Identify which cell holds the provided text, then report its (x, y) central coordinate. 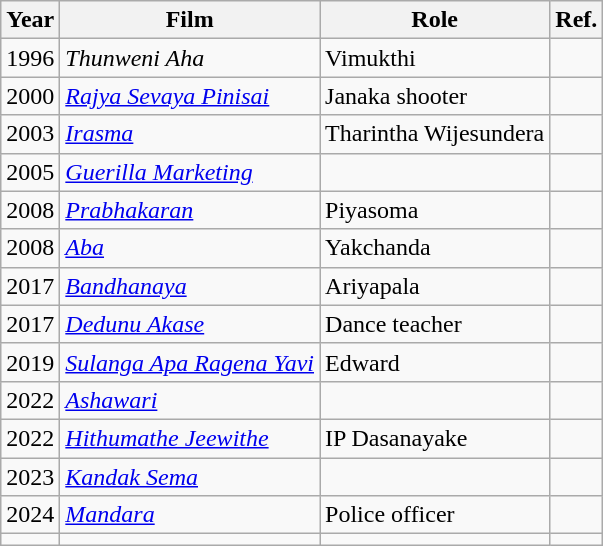
Vimukthi (435, 58)
Rajya Sevaya Pinisai (190, 96)
Dance teacher (435, 324)
2024 (30, 515)
Ref. (576, 20)
Hithumathe Jeewithe (190, 438)
Thunweni Aha (190, 58)
Bandhanaya (190, 286)
1996 (30, 58)
Guerilla Marketing (190, 172)
Irasma (190, 134)
IP Dasanayake (435, 438)
2023 (30, 477)
Edward (435, 362)
2005 (30, 172)
Piyasoma (435, 210)
2003 (30, 134)
Police officer (435, 515)
Kandak Sema (190, 477)
Film (190, 20)
Prabhakaran (190, 210)
Ariyapala (435, 286)
Mandara (190, 515)
Aba (190, 248)
Role (435, 20)
Year (30, 20)
Yakchanda (435, 248)
Ashawari (190, 400)
Janaka shooter (435, 96)
Dedunu Akase (190, 324)
2019 (30, 362)
Sulanga Apa Ragena Yavi (190, 362)
Tharintha Wijesundera (435, 134)
2000 (30, 96)
